Search for the cell housing the specified text and yield its (x, y) center coordinate. 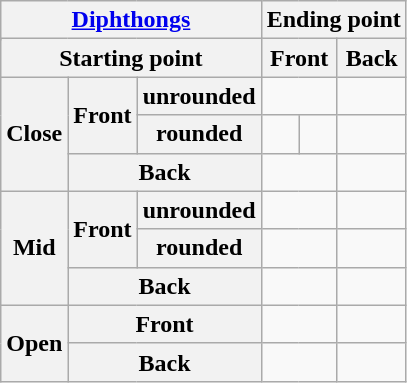
Close (34, 134)
Starting point (131, 58)
Mid (34, 248)
Diphthongs (131, 20)
Open (34, 343)
Ending point (334, 20)
